Return the (X, Y) coordinate for the center point of the cell that contains the specified text.  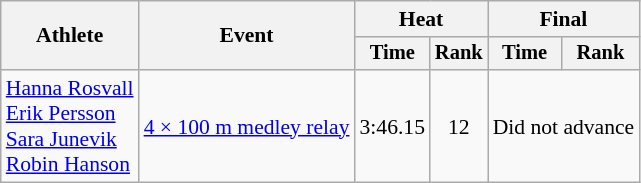
4 × 100 m medley relay (247, 126)
3:46.15 (392, 126)
Event (247, 36)
12 (459, 126)
Did not advance (564, 126)
Heat (422, 19)
Athlete (70, 36)
Hanna RosvallErik PerssonSara JunevikRobin Hanson (70, 126)
Final (564, 19)
